Detect which cell encompasses the target text, then output its [x, y] center coordinate. 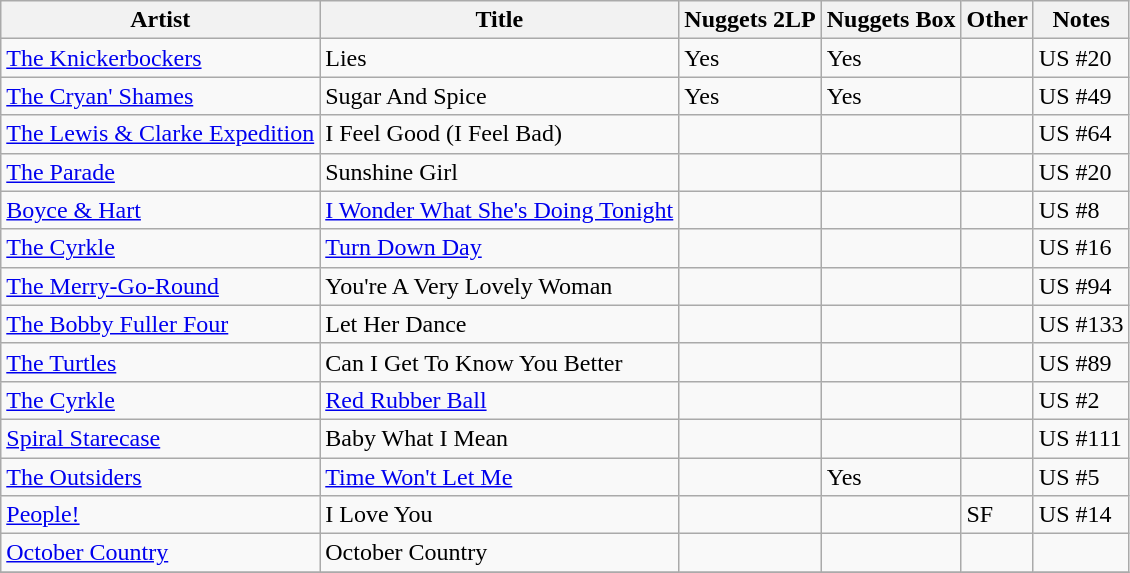
The Bobby Fuller Four [160, 324]
US #111 [1081, 438]
Baby What I Mean [500, 438]
Turn Down Day [500, 248]
US #8 [1081, 210]
The Outsiders [160, 477]
The Knickerbockers [160, 58]
The Turtles [160, 362]
Notes [1081, 20]
Sugar And Spice [500, 96]
You're A Very Lovely Woman [500, 286]
Time Won't Let Me [500, 477]
The Cryan' Shames [160, 96]
US #2 [1081, 400]
US #16 [1081, 248]
US #64 [1081, 134]
US #133 [1081, 324]
I Feel Good (I Feel Bad) [500, 134]
Boyce & Hart [160, 210]
Sunshine Girl [500, 172]
Red Rubber Ball [500, 400]
I Love You [500, 515]
Title [500, 20]
Artist [160, 20]
People! [160, 515]
Lies [500, 58]
Other [997, 20]
Spiral Starecase [160, 438]
US #89 [1081, 362]
SF [997, 515]
US #5 [1081, 477]
I Wonder What She's Doing Tonight [500, 210]
US #49 [1081, 96]
Nuggets Box [891, 20]
The Merry-Go-Round [160, 286]
US #14 [1081, 515]
Let Her Dance [500, 324]
US #94 [1081, 286]
Can I Get To Know You Better [500, 362]
The Parade [160, 172]
Nuggets 2LP [750, 20]
The Lewis & Clarke Expedition [160, 134]
